Find where the given text appears and provide that cell's center as [x, y] coordinate. 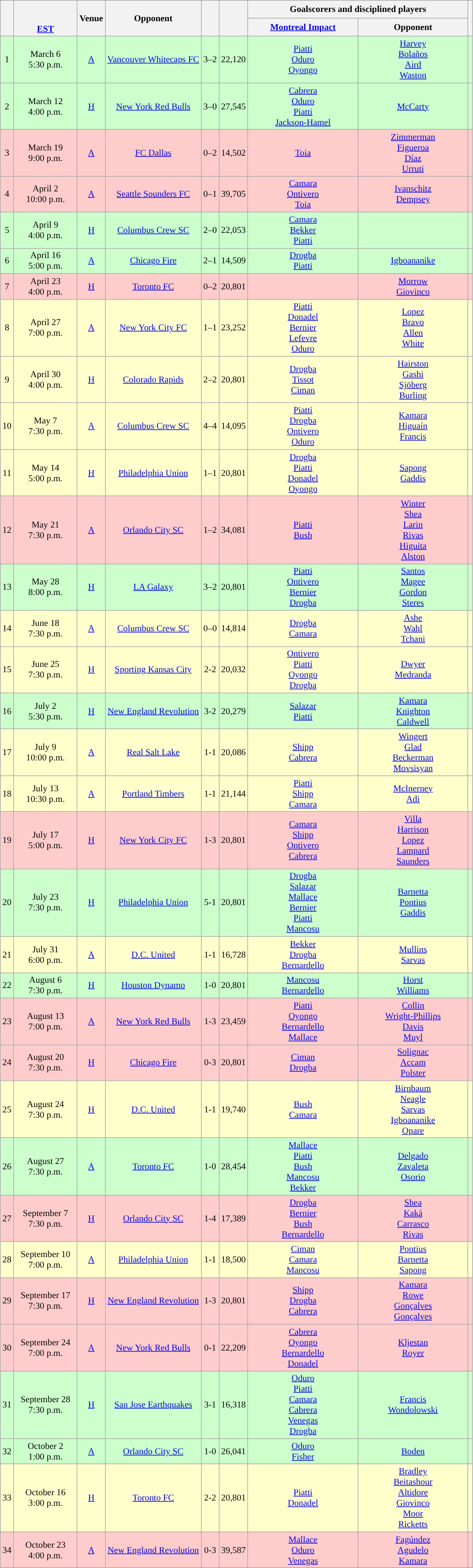
Colorado Rapids [153, 379]
20,032 [234, 670]
Villa Harrison Lopez Lampard Saunders [413, 840]
22,209 [234, 1347]
September 287:30 p.m. [46, 1405]
29 [7, 1301]
17 [7, 752]
Lopez Bravo Allen White [413, 328]
Mancosu Bernardello [303, 985]
34 [7, 1550]
21 [7, 954]
July 175:00 p.m. [46, 840]
2–1 [210, 261]
Boden [413, 1451]
August 137:00 p.m. [46, 1021]
39,587 [234, 1550]
14,814 [234, 629]
28,454 [234, 1166]
LA Galaxy [153, 587]
Kamara Higuaín Francis [413, 426]
Fagúndez Agudelo Kamara [413, 1550]
Ivanschitz Dempsey [413, 194]
Real Salt Lake [153, 752]
Toia [303, 153]
14 [7, 629]
Bekker Drogba Bernardello [303, 954]
Ashe Wahl Tchani [413, 629]
EST [46, 18]
Zimmerman Figueroa Díaz Urruti [413, 153]
Seattle Sounders FC [153, 194]
August 207:30 p.m. [46, 1063]
Hairston Gashi Sjöberg Burling [413, 379]
1-4 [210, 1218]
23,252 [234, 328]
Oduro Fisher [303, 1451]
September 177:30 p.m. [46, 1301]
April 94:00 p.m. [46, 230]
14,509 [234, 261]
25 [7, 1109]
31 [7, 1405]
6 [7, 261]
Sporting Kansas City [153, 670]
June 187:30 p.m. [46, 629]
0–1 [210, 194]
21,144 [234, 793]
1 [7, 60]
Igboananike [413, 261]
Harvey Bolaños Aird Waston [413, 60]
Camara Shipp Ontivero Cabrera [303, 840]
8 [7, 328]
34,081 [234, 530]
August 67:30 p.m. [46, 985]
Drogba Piatti [303, 261]
Shipp Cabrera [303, 752]
4–4 [210, 426]
Houston Dynamo [153, 985]
Winter Shea Larin Rivas Higuita Alston [413, 530]
Bradley Beitashour Altidore Giovinco Moor Ricketts [413, 1498]
Sapong Gaddis [413, 473]
Morrow Giovinco [413, 286]
3-1 [210, 1405]
16,318 [234, 1405]
Oduro Piatti Camara Cabrera Venegas Drogba [303, 1405]
March 124:00 p.m. [46, 106]
Solignac Accam Polster [413, 1063]
Drogba Salazar Mallace Bernier Piatti Mancosu [303, 902]
Ciman Camara Mancosu [303, 1260]
July 910:00 p.m. [46, 752]
May 77:30 p.m. [46, 426]
39,705 [234, 194]
July 1310:30 p.m. [46, 793]
Vancouver Whitecaps FC [153, 60]
12 [7, 530]
19,740 [234, 1109]
Cabrera Oduro Piatti Jackson-Hamel [303, 106]
April 304:00 p.m. [46, 379]
Drogba Tissot Ciman [303, 379]
San Jose Earthquakes [153, 1405]
0–0 [210, 629]
26,041 [234, 1451]
3-2 [210, 711]
Piatti Donadel [303, 1498]
August 247:30 p.m. [46, 1109]
18,500 [234, 1260]
March 199:00 p.m. [46, 153]
27 [7, 1218]
32 [7, 1451]
13 [7, 587]
Pontius Barnetta Sapong [413, 1260]
Piatti Drogba Ontivero Oduro [303, 426]
Collin Wright-Phillips Davis Muyl [413, 1021]
July 237:30 p.m. [46, 902]
Goalscorers and disciplined players [358, 9]
Venue [91, 18]
Camara Bekker Piatti [303, 230]
30 [7, 1347]
1–2 [210, 530]
4 [7, 194]
March 65:30 p.m. [46, 60]
2–2 [210, 379]
27,545 [234, 106]
Shipp Drogba Cabrera [303, 1301]
22,120 [234, 60]
7 [7, 286]
18 [7, 793]
26 [7, 1166]
Drogba Piatti Donadel Oyongo [303, 473]
Kamara Rowe Gonçalves Gonçalves [413, 1301]
Mullins Sarvas [413, 954]
May 145:00 p.m. [46, 473]
McCarty [413, 106]
10 [7, 426]
2–0 [210, 230]
Cabrera Oyongo Bernardello Donadel [303, 1347]
Horst Williams [413, 985]
20,279 [234, 711]
23 [7, 1021]
McInerney Adi [413, 793]
20,086 [234, 752]
Salazar Piatti [303, 711]
Mallace Oduro Venegas [303, 1550]
24 [7, 1063]
Piatti Shipp Camara [303, 793]
April 165:00 p.m. [46, 261]
0-1 [210, 1347]
Dwyer Medranda [413, 670]
FC Dallas [153, 153]
5-1 [210, 902]
14,502 [234, 153]
Santos Magee Gordon Steres [413, 587]
Montreal Impact [303, 27]
July 316:00 p.m. [46, 954]
September 247:00 p.m. [46, 1347]
May 288:00 p.m. [46, 587]
20 [7, 902]
22 [7, 985]
Francis Wondolowski [413, 1405]
Drogba Camara [303, 629]
22,053 [234, 230]
Ciman Drogba [303, 1063]
Kamara Knighton Caldwell [413, 711]
April 277:00 p.m. [46, 328]
October 21:00 p.m. [46, 1451]
July 25:30 p.m. [46, 711]
October 163:00 p.m. [46, 1498]
14,095 [234, 426]
3 [7, 153]
Bush Camara [303, 1109]
April 234:00 p.m. [46, 286]
May 217:30 p.m. [46, 530]
19 [7, 840]
2 [7, 106]
Birnbaum Neagle Sarvas Igboananike Opare [413, 1109]
June 257:30 p.m. [46, 670]
Mallace Piatti Bush Mancosu Bekker [303, 1166]
Piatti Bush [303, 530]
Piatti Oduro Oyongo [303, 60]
Piatti Ontivero BernierDrogba [303, 587]
23,459 [234, 1021]
16 [7, 711]
Kljestan Royer [413, 1347]
September 77:30 p.m. [46, 1218]
Drogba Bernier Bush Bernardello [303, 1218]
5 [7, 230]
16,728 [234, 954]
28 [7, 1260]
Ontivero Piatti Oyongo Drogba [303, 670]
Camara Ontivero Toia [303, 194]
Portland Timbers [153, 793]
17,389 [234, 1218]
Piatti Oyongo Bernardello Mallace [303, 1021]
Piatti Donadel Bernier LefevreOduro [303, 328]
Barnetta Pontius Gaddis [413, 902]
15 [7, 670]
Delgado Zavaleta Osorio [413, 1166]
9 [7, 379]
Shea Kaká Carrasco Rivas [413, 1218]
September 107:00 p.m. [46, 1260]
Wingert Glad Beckerman Movsisyan [413, 752]
August 277:30 p.m. [46, 1166]
11 [7, 473]
October 234:00 p.m. [46, 1550]
33 [7, 1498]
3–0 [210, 106]
April 210:00 p.m. [46, 194]
